Identify which cell holds the provided text, then report its [X, Y] central coordinate. 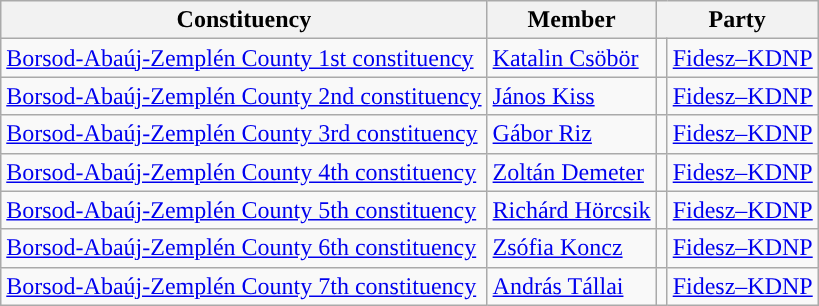
Borsod-Abaúj-Zemplén County 7th constituency [244, 286]
Gábor Riz [572, 134]
Borsod-Abaúj-Zemplén County 1st constituency [244, 58]
Zsófia Koncz [572, 248]
Party [737, 20]
Borsod-Abaúj-Zemplén County 2nd constituency [244, 96]
Borsod-Abaúj-Zemplén County 6th constituency [244, 248]
Borsod-Abaúj-Zemplén County 4th constituency [244, 172]
Borsod-Abaúj-Zemplén County 3rd constituency [244, 134]
Katalin Csöbör [572, 58]
Constituency [244, 20]
András Tállai [572, 286]
János Kiss [572, 96]
Richárd Hörcsik [572, 210]
Zoltán Demeter [572, 172]
Member [572, 20]
Borsod-Abaúj-Zemplén County 5th constituency [244, 210]
